Search for the cell housing the specified text and yield its (X, Y) center coordinate. 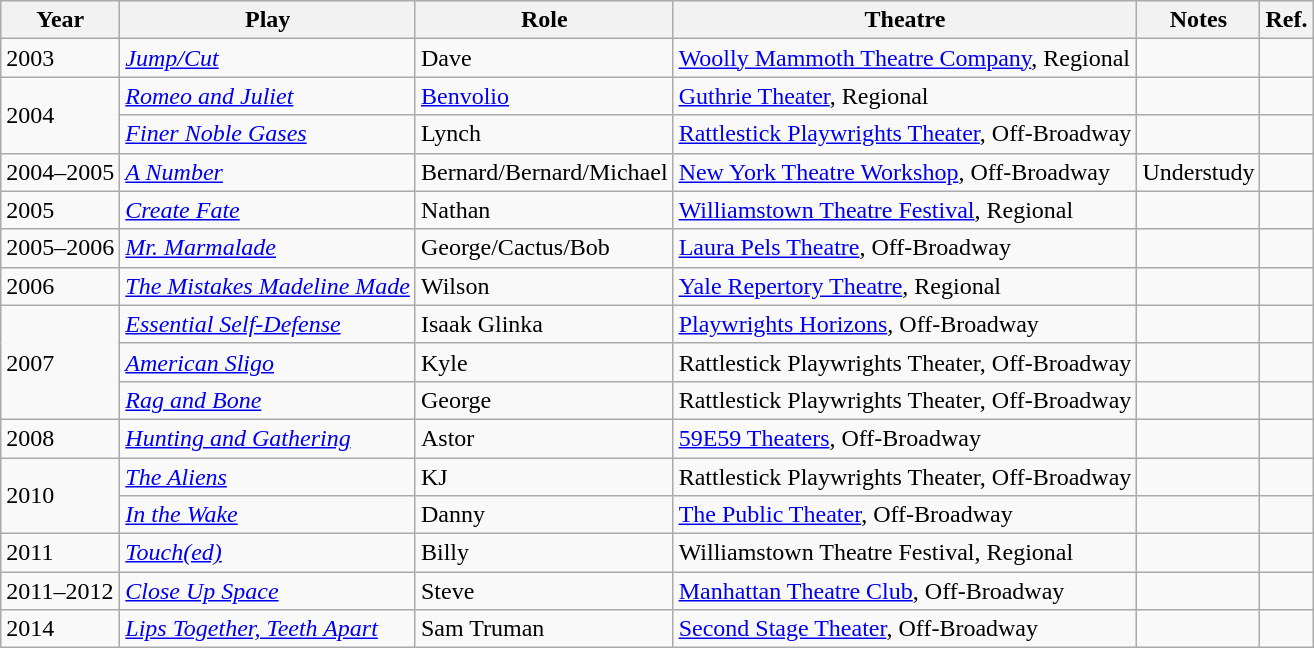
2006 (60, 286)
Second Stage Theater, Off-Broadway (905, 629)
Ref. (1286, 20)
Mr. Marmalade (268, 248)
Astor (544, 438)
KJ (544, 477)
2003 (60, 58)
American Sligo (268, 362)
Theatre (905, 20)
Close Up Space (268, 591)
The Public Theater, Off-Broadway (905, 515)
Notes (1198, 20)
Year (60, 20)
Hunting and Gathering (268, 438)
Jump/Cut (268, 58)
2010 (60, 496)
Isaak Glinka (544, 324)
Finer Noble Gases (268, 134)
Understudy (1198, 172)
Sam Truman (544, 629)
Playwrights Horizons, Off-Broadway (905, 324)
2014 (60, 629)
The Mistakes Madeline Made (268, 286)
Lips Together, Teeth Apart (268, 629)
2008 (60, 438)
Laura Pels Theatre, Off-Broadway (905, 248)
Benvolio (544, 96)
Touch(ed) (268, 553)
Manhattan Theatre Club, Off-Broadway (905, 591)
Bernard/Bernard/Michael (544, 172)
Wilson (544, 286)
2004–2005 (60, 172)
2005 (60, 210)
Woolly Mammoth Theatre Company, Regional (905, 58)
Billy (544, 553)
2007 (60, 362)
Role (544, 20)
Rag and Bone (268, 400)
New York Theatre Workshop, Off-Broadway (905, 172)
George/Cactus/Bob (544, 248)
2011–2012 (60, 591)
Dave (544, 58)
Yale Repertory Theatre, Regional (905, 286)
Kyle (544, 362)
Lynch (544, 134)
A Number (268, 172)
Create Fate (268, 210)
Essential Self-Defense (268, 324)
Steve (544, 591)
In the Wake (268, 515)
2005–2006 (60, 248)
Play (268, 20)
59E59 Theaters, Off-Broadway (905, 438)
2011 (60, 553)
George (544, 400)
Guthrie Theater, Regional (905, 96)
2004 (60, 115)
Nathan (544, 210)
Danny (544, 515)
The Aliens (268, 477)
Romeo and Juliet (268, 96)
